Pinpoint the cell where the given text exists, returning its [X, Y] midpoint coordinate. 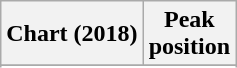
Chart (2018) [72, 34]
Peak position [189, 34]
